From the cell containing the given text, extract its center point as [x, y] coordinate. 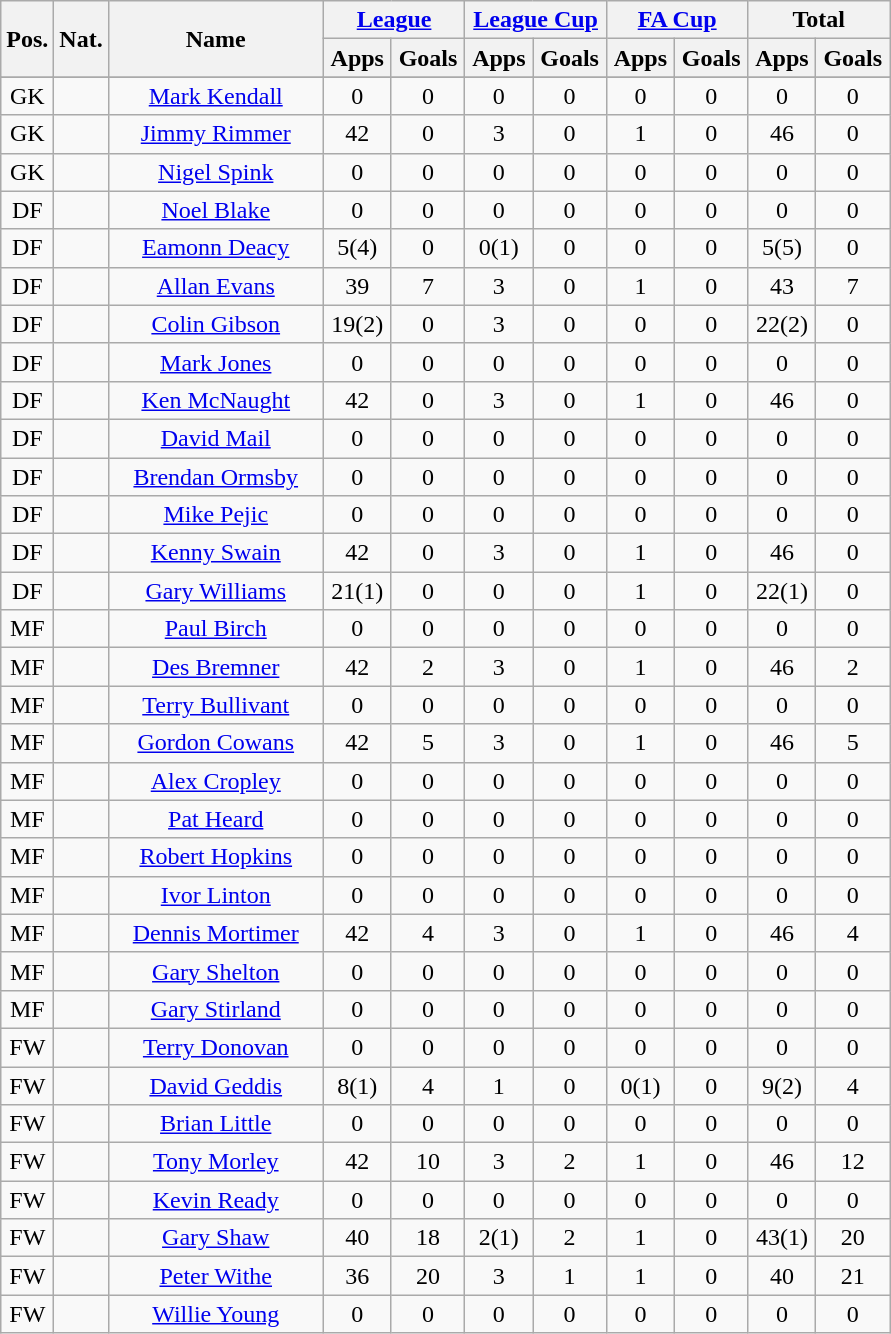
5(5) [782, 248]
Kevin Ready [216, 1200]
David Geddis [216, 1085]
Gary Shelton [216, 971]
Nigel Spink [216, 172]
9(2) [782, 1085]
43(1) [782, 1238]
League [394, 20]
Dennis Mortimer [216, 933]
5(4) [357, 248]
Pat Heard [216, 819]
Peter Withe [216, 1276]
2(1) [499, 1238]
19(2) [357, 324]
Jimmy Rimmer [216, 134]
39 [357, 286]
Noel Blake [216, 210]
Gordon Cowans [216, 743]
Gary Shaw [216, 1238]
Brendan Ormsby [216, 477]
Eamonn Deacy [216, 248]
Total [819, 20]
Tony Morley [216, 1162]
21(1) [357, 591]
22(2) [782, 324]
Brian Little [216, 1124]
Pos. [28, 39]
8(1) [357, 1085]
Terry Donovan [216, 1047]
21 [853, 1276]
Nat. [81, 39]
Terry Bullivant [216, 705]
FA Cup [677, 20]
Name [216, 39]
Allan Evans [216, 286]
12 [853, 1162]
Gary Williams [216, 591]
18 [428, 1238]
Colin Gibson [216, 324]
League Cup [536, 20]
Ivor Linton [216, 895]
Mark Kendall [216, 96]
Robert Hopkins [216, 857]
Gary Stirland [216, 1009]
Ken McNaught [216, 400]
22(1) [782, 591]
Des Bremner [216, 667]
Mike Pejic [216, 515]
Alex Cropley [216, 781]
36 [357, 1276]
Mark Jones [216, 362]
David Mail [216, 438]
Willie Young [216, 1314]
43 [782, 286]
Paul Birch [216, 629]
Kenny Swain [216, 553]
10 [428, 1162]
